Output the [X, Y] coordinate of the center of the cell containing the given text.  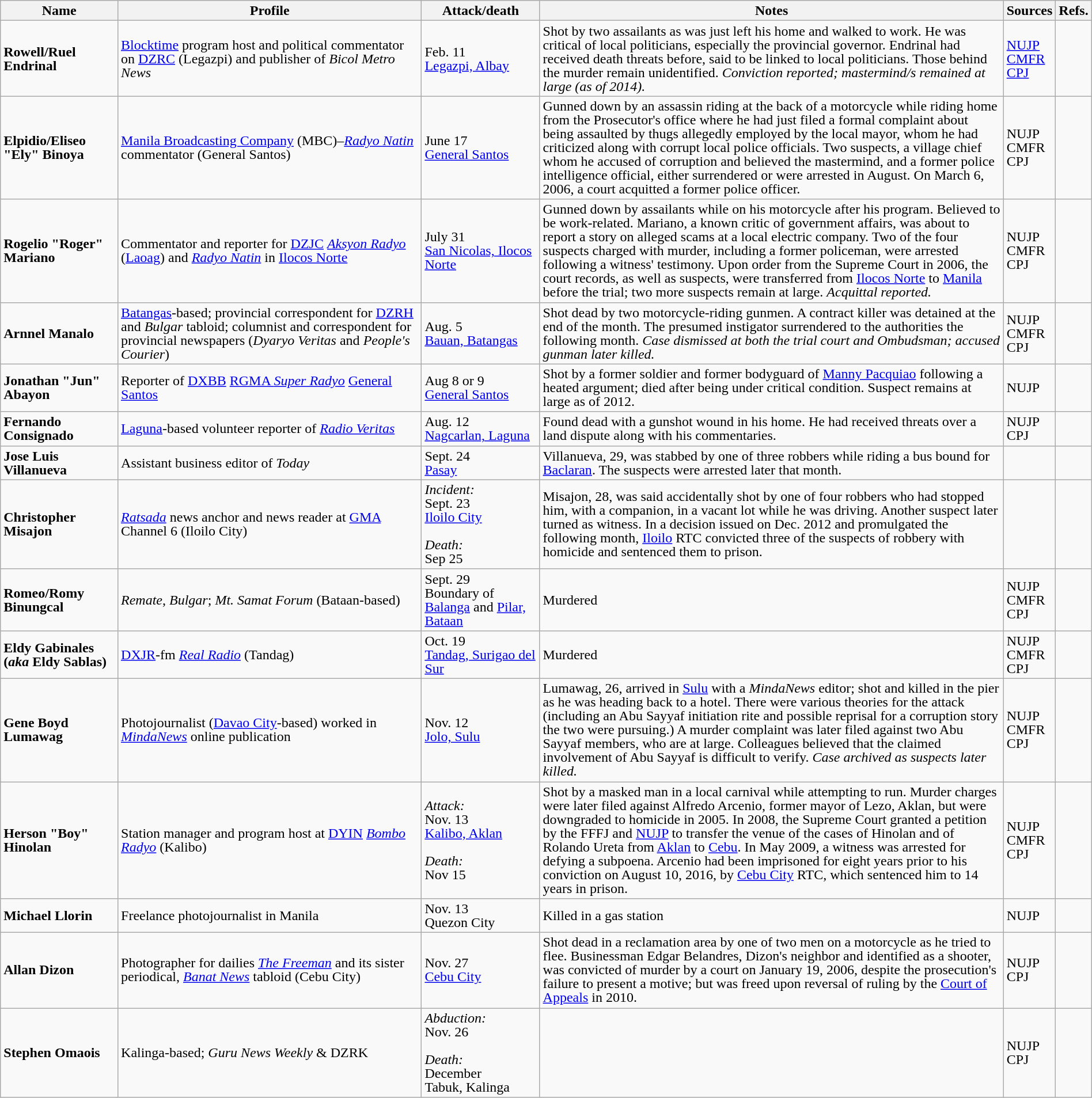
Station manager and program host at DYIN Bombo Radyo (Kalibo) [270, 841]
Jonathan "Jun" Abayon [59, 388]
Oct. 19Tandag, Surigao del Sur [480, 654]
Blocktime program host and political commentator on DZRC (Legazpi) and publisher of Bicol Metro News [270, 59]
Sources [1030, 10]
Killed in a gas station [772, 915]
Found dead with a gunshot wound in his home. He had received threats over a land dispute along with his commentaries. [772, 428]
Attack/death [480, 10]
Remate, Bulgar; Mt. Samat Forum (Bataan-based) [270, 600]
Feb. 11Legazpi, Albay [480, 59]
June 17General Santos [480, 147]
Sept. 24Pasay [480, 463]
Abduction:Nov. 26Death:DecemberTabuk, Kalinga [480, 1053]
Nov. 12Jolo, Sulu [480, 730]
Photojournalist (Davao City-based) worked in MindaNews online publication [270, 730]
Michael Llorin [59, 915]
Commentator and reporter for DZJC Aksyon Radyo (Laoag) and Radyo Natin in Ilocos Norte [270, 251]
Christopher Misajon [59, 524]
Freelance photojournalist in Manila [270, 915]
Stephen Omaois [59, 1053]
Incident:Sept. 23Iloilo CityDeath:Sep 25 [480, 524]
Allan Dizon [59, 971]
Attack:Nov. 13Kalibo, AklanDeath:Nov 15 [480, 841]
Laguna-based volunteer reporter of Radio Veritas [270, 428]
Elpidio/Eliseo "Ely" Binoya [59, 147]
Nov. 27Cebu City [480, 971]
Villanueva, 29, was stabbed by one of three robbers while riding a bus bound for Baclaran. The suspects were arrested later that month. [772, 463]
Jose Luis Villanueva [59, 463]
July 31San Nicolas, Ilocos Norte [480, 251]
Ratsada news anchor and news reader at GMA Channel 6 (Iloilo City) [270, 524]
Assistant business editor of Today [270, 463]
Eldy Gabinales (aka Eldy Sablas) [59, 654]
Notes [772, 10]
Manila Broadcasting Company (MBC)–Radyo Natin commentator (General Santos) [270, 147]
Photographer for dailies The Freeman and its sister periodical, Banat News tabloid (Cebu City) [270, 971]
Aug. 12Nagcarlan, Laguna [480, 428]
Fernando Consignado [59, 428]
Herson "Boy" Hinolan [59, 841]
Kalinga-based; Guru News Weekly & DZRK [270, 1053]
Aug 8 or 9General Santos [480, 388]
Rogelio "Roger" Mariano [59, 251]
Rowell/Ruel Endrinal [59, 59]
Profile [270, 10]
Reporter of DXBB RGMA Super Radyo General Santos [270, 388]
Aug. 5Bauan, Batangas [480, 333]
Name [59, 10]
Nov. 13Quezon City [480, 915]
Gene Boyd Lumawag [59, 730]
Sept. 29Boundary of Balanga and Pilar, Bataan [480, 600]
DXJR-fm Real Radio (Tandag) [270, 654]
Arnnel Manalo [59, 333]
Romeo/Romy Binungcal [59, 600]
Refs. [1074, 10]
